Scan for the cell matching the given text and deliver its [x, y] coordinate at center. 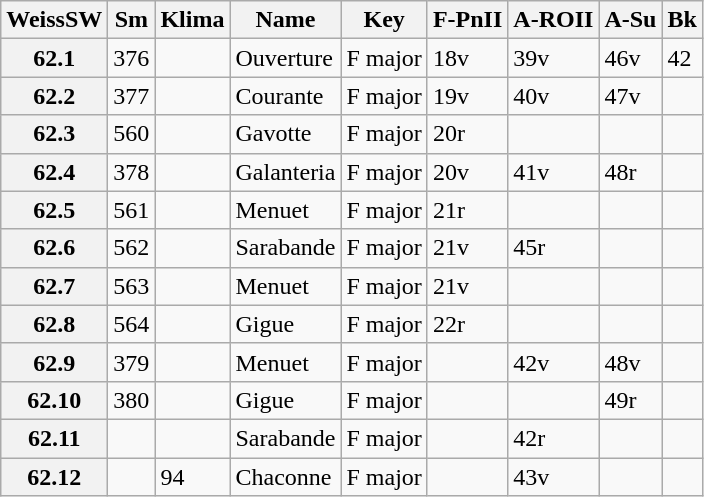
20v [467, 172]
41v [554, 172]
WeissSW [54, 20]
564 [132, 324]
62.10 [54, 400]
A-ROII [554, 20]
Bk [682, 20]
377 [132, 96]
62.6 [54, 248]
47v [630, 96]
62.11 [54, 438]
563 [132, 286]
62.2 [54, 96]
A-Su [630, 20]
45r [554, 248]
49r [630, 400]
43v [554, 477]
62.5 [54, 210]
378 [132, 172]
94 [192, 477]
Sm [132, 20]
19v [467, 96]
560 [132, 134]
Chaconne [286, 477]
18v [467, 58]
42 [682, 58]
62.9 [54, 362]
62.1 [54, 58]
42r [554, 438]
62.7 [54, 286]
42v [554, 362]
Courante [286, 96]
380 [132, 400]
62.3 [54, 134]
62.8 [54, 324]
Ouverture [286, 58]
Galanteria [286, 172]
376 [132, 58]
48r [630, 172]
62.12 [54, 477]
62.4 [54, 172]
20r [467, 134]
Name [286, 20]
22r [467, 324]
Klima [192, 20]
F-PnII [467, 20]
562 [132, 248]
40v [554, 96]
379 [132, 362]
39v [554, 58]
46v [630, 58]
48v [630, 362]
Gavotte [286, 134]
21r [467, 210]
561 [132, 210]
Key [384, 20]
